Locate the cell with the specified text and output its (X, Y) center coordinate. 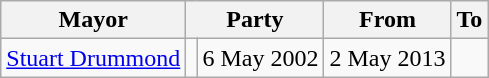
2 May 2013 (388, 58)
To (470, 20)
6 May 2002 (260, 58)
From (388, 20)
Party (255, 20)
Mayor (94, 20)
Stuart Drummond (94, 58)
